Output the [X, Y] coordinate of the center of the cell containing the given text.  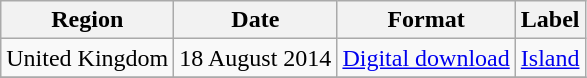
Digital download [426, 58]
18 August 2014 [256, 58]
Region [88, 20]
Format [426, 20]
Island [550, 58]
United Kingdom [88, 58]
Date [256, 20]
Label [550, 20]
